Scan for the cell matching the given text and deliver its [x, y] coordinate at center. 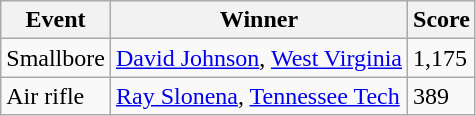
Smallbore [56, 58]
Ray Slonena, Tennessee Tech [258, 96]
389 [442, 96]
Air rifle [56, 96]
Winner [258, 20]
1,175 [442, 58]
Event [56, 20]
David Johnson, West Virginia [258, 58]
Score [442, 20]
